Return (x, y) of the center of cell containing provided text 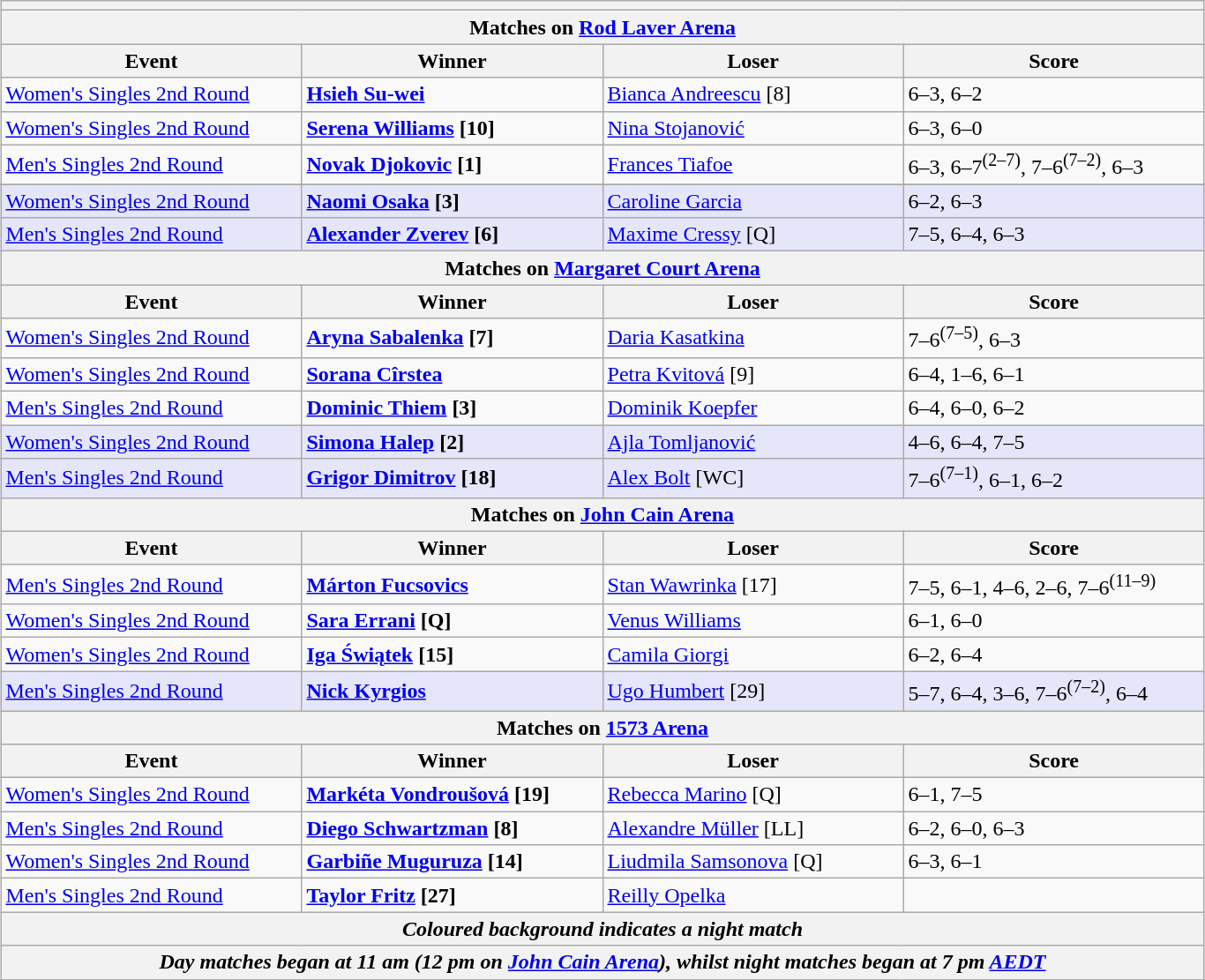
6–1, 7–5 (1053, 795)
Garbiñe Muguruza [14] (452, 862)
6–4, 1–6, 6–1 (1053, 374)
6–3, 6–1 (1053, 862)
Petra Kvitová [9] (753, 374)
Alex Bolt [WC] (753, 478)
6–3, 6–7(2–7), 7–6(7–2), 6–3 (1053, 164)
Dominic Thiem [3] (452, 408)
Grigor Dimitrov [18] (452, 478)
7–5, 6–4, 6–3 (1053, 235)
Novak Djokovic [1] (452, 164)
Coloured background indicates a night match (602, 929)
Liudmila Samsonova [Q] (753, 862)
Day matches began at 11 am (12 pm on John Cain Arena), whilst night matches began at 7 pm AEDT (602, 962)
6–2, 6–4 (1053, 655)
Márton Fucsovics (452, 584)
Bianca Andreescu [8] (753, 94)
7–6(7–1), 6–1, 6–2 (1053, 478)
Diego Schwartzman [8] (452, 828)
Sara Errani [Q] (452, 621)
Nina Stojanović (753, 128)
Rebecca Marino [Q] (753, 795)
Alexander Zverev [6] (452, 235)
Alexandre Müller [LL] (753, 828)
Stan Wawrinka [17] (753, 584)
Matches on 1573 Arena (602, 728)
Naomi Osaka [3] (452, 201)
6–2, 6–0, 6–3 (1053, 828)
Hsieh Su-wei (452, 94)
Matches on John Cain Arena (602, 514)
7–5, 6–1, 4–6, 2–6, 7–6(11–9) (1053, 584)
4–6, 6–4, 7–5 (1053, 442)
Ajla Tomljanović (753, 442)
Ugo Humbert [29] (753, 692)
Aryna Sabalenka [7] (452, 339)
Matches on Rod Laver Arena (602, 27)
5–7, 6–4, 3–6, 7–6(7–2), 6–4 (1053, 692)
Matches on Margaret Court Arena (602, 268)
Venus Williams (753, 621)
Camila Giorgi (753, 655)
6–4, 6–0, 6–2 (1053, 408)
Simona Halep [2] (452, 442)
Maxime Cressy [Q] (753, 235)
7–6(7–5), 6–3 (1053, 339)
Serena Williams [10] (452, 128)
Daria Kasatkina (753, 339)
Markéta Vondroušová [19] (452, 795)
6–1, 6–0 (1053, 621)
Iga Świątek [15] (452, 655)
Frances Tiafoe (753, 164)
Taylor Fritz [27] (452, 895)
6–3, 6–0 (1053, 128)
Caroline Garcia (753, 201)
Reilly Opelka (753, 895)
6–2, 6–3 (1053, 201)
Sorana Cîrstea (452, 374)
6–3, 6–2 (1053, 94)
Dominik Koepfer (753, 408)
Nick Kyrgios (452, 692)
